From the cell containing the given text, extract its center point as [x, y] coordinate. 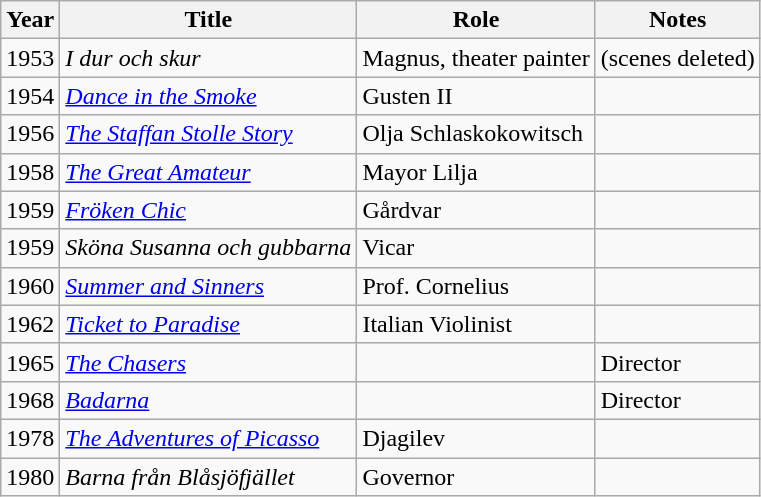
I dur och skur [208, 58]
The Great Amateur [208, 172]
1953 [30, 58]
Gusten II [476, 96]
Sköna Susanna och gubbarna [208, 248]
1954 [30, 96]
1960 [30, 286]
Mayor Lilja [476, 172]
Djagilev [476, 438]
Badarna [208, 400]
1980 [30, 477]
1962 [30, 324]
Barna från Blåsjöfjället [208, 477]
1965 [30, 362]
Summer and Sinners [208, 286]
The Staffan Stolle Story [208, 134]
Magnus, theater painter [476, 58]
1958 [30, 172]
Title [208, 20]
Italian Violinist [476, 324]
(scenes deleted) [678, 58]
Ticket to Paradise [208, 324]
Role [476, 20]
Notes [678, 20]
Gårdvar [476, 210]
Year [30, 20]
The Adventures of Picasso [208, 438]
1978 [30, 438]
Fröken Chic [208, 210]
Olja Schlaskokowitsch [476, 134]
The Chasers [208, 362]
Prof. Cornelius [476, 286]
1968 [30, 400]
Vicar [476, 248]
1956 [30, 134]
Governor [476, 477]
Dance in the Smoke [208, 96]
